Provide the (X, Y) coordinate of the cell's center where the given text is located.  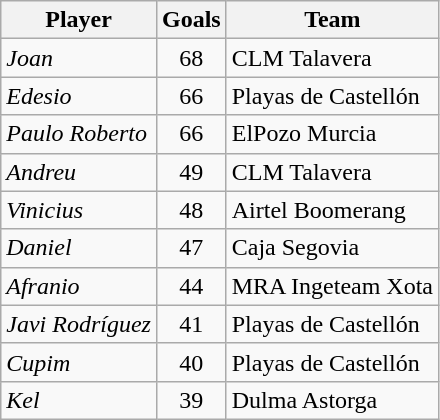
Team (332, 20)
Joan (79, 58)
39 (191, 400)
Andreu (79, 172)
Caja Segovia (332, 248)
68 (191, 58)
Daniel (79, 248)
Airtel Boomerang (332, 210)
47 (191, 248)
49 (191, 172)
Javi Rodríguez (79, 324)
MRA Ingeteam Xota (332, 286)
Cupim (79, 362)
40 (191, 362)
ElPozo Murcia (332, 134)
Paulo Roberto (79, 134)
Vinicius (79, 210)
Afranio (79, 286)
41 (191, 324)
Goals (191, 20)
Dulma Astorga (332, 400)
44 (191, 286)
Player (79, 20)
48 (191, 210)
Kel (79, 400)
Edesio (79, 96)
